Return the [x, y] coordinate for the center point of the cell that contains the specified text.  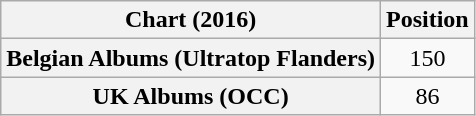
Position [428, 20]
UK Albums (OCC) [191, 96]
Belgian Albums (Ultratop Flanders) [191, 58]
150 [428, 58]
Chart (2016) [191, 20]
86 [428, 96]
